Find where the given text appears and provide that cell's center as (x, y) coordinate. 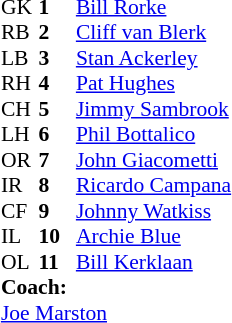
Coach: (116, 287)
11 (57, 262)
OL (20, 262)
8 (57, 185)
Ricardo Campana (154, 185)
Johnny Watkiss (154, 211)
Stan Ackerley (154, 58)
CH (20, 109)
IR (20, 185)
Archie Blue (154, 237)
2 (57, 33)
John Giacometti (154, 160)
3 (57, 58)
CF (20, 211)
Jimmy Sambrook (154, 109)
LB (20, 58)
Bill Kerklaan (154, 262)
9 (57, 211)
5 (57, 109)
7 (57, 160)
Cliff van Blerk (154, 33)
RB (20, 33)
RH (20, 83)
LH (20, 135)
6 (57, 135)
IL (20, 237)
10 (57, 237)
Phil Bottalico (154, 135)
Pat Hughes (154, 83)
4 (57, 83)
OR (20, 160)
